Output the (X, Y) coordinate of the center of the cell containing the given text.  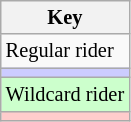
Regular rider (65, 51)
Key (65, 17)
Wildcard rider (65, 94)
